Capture the cell that displays the provided text and extract its (x, y) central coordinate. 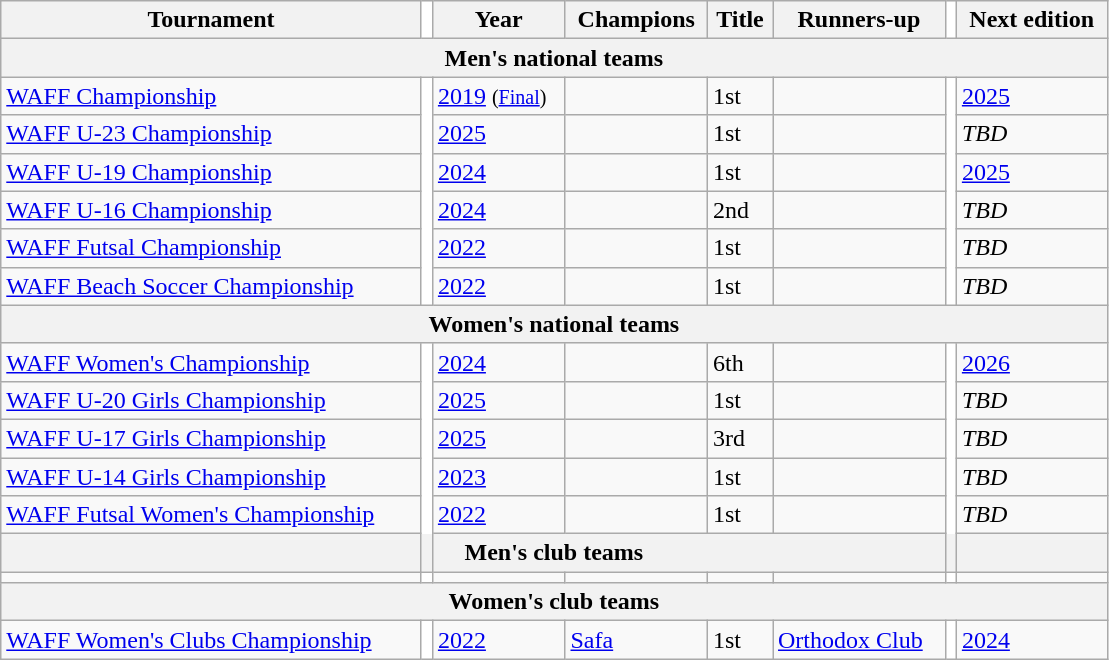
Women's national teams (554, 324)
Women's club teams (554, 602)
WAFF U-17 Girls Championship (212, 438)
Safa (636, 640)
WAFF Women's Championship (212, 362)
Year (498, 20)
Runners-up (858, 20)
WAFF Futsal Women's Championship (212, 515)
Men's club teams (554, 553)
WAFF Championship (212, 96)
Next edition (1032, 20)
2nd (740, 210)
2023 (498, 477)
WAFF U-19 Championship (212, 172)
WAFF Women's Clubs Championship (212, 640)
Champions (636, 20)
Men's national teams (554, 58)
6th (740, 362)
WAFF U-16 Championship (212, 210)
WAFF Beach Soccer Championship (212, 286)
WAFF Futsal Championship (212, 248)
Tournament (212, 20)
Title (740, 20)
WAFF U-20 Girls Championship (212, 400)
WAFF U-23 Championship (212, 134)
2019 (Final) (498, 96)
2026 (1032, 362)
Orthodox Club (858, 640)
3rd (740, 438)
WAFF U-14 Girls Championship (212, 477)
